Capture the cell that displays the provided text and extract its (X, Y) central coordinate. 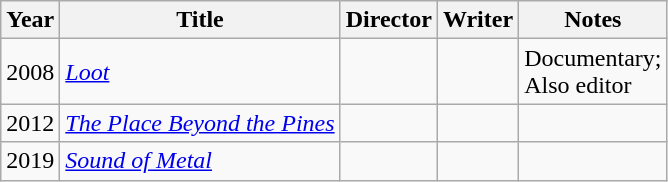
The Place Beyond the Pines (200, 123)
Notes (593, 20)
2012 (30, 123)
Sound of Metal (200, 161)
Loot (200, 72)
2008 (30, 72)
Title (200, 20)
2019 (30, 161)
Writer (478, 20)
Documentary;Also editor (593, 72)
Year (30, 20)
Director (388, 20)
